Pinpoint the cell where the given text exists, returning its (x, y) midpoint coordinate. 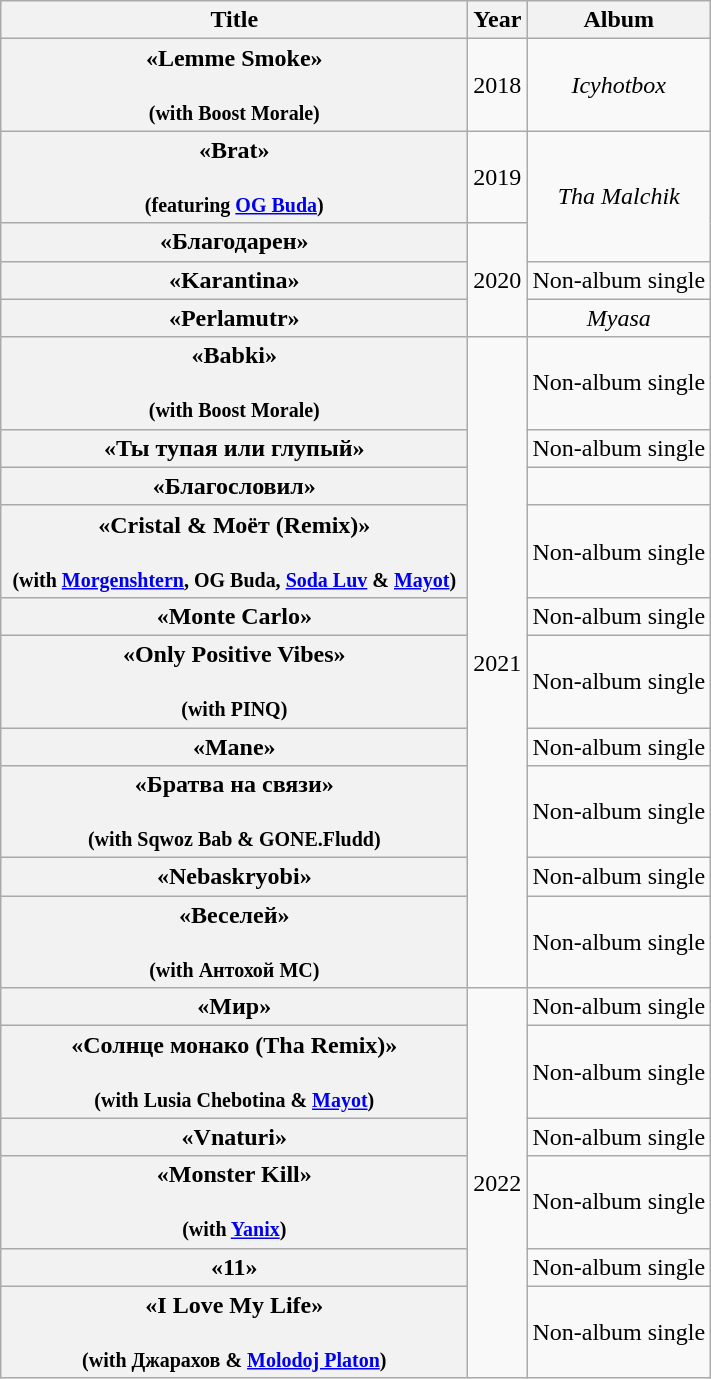
Title (234, 20)
«Nebaskryobi» (234, 877)
Tha Malchik (619, 196)
«Only Positive Vibes»(with PINQ) (234, 681)
«Brat»(featuring OG Buda) (234, 177)
«Солнце монако (Tha Remix)»(with Lusia Chebotina & Mayot) (234, 1072)
Year (498, 20)
2020 (498, 280)
«Веселей»(with Антохой МС) (234, 942)
«Cristal & Моёт (Remix)»(with Morgenshtern, OG Buda, Soda Luv & Mayot) (234, 551)
2021 (498, 662)
«Perlamutr» (234, 318)
Album (619, 20)
«Братва на связи»(with Sqwoz Bab & GONE.Fludd) (234, 812)
«Monte Carlo» (234, 616)
2018 (498, 85)
«Babki»(with Boost Morale) (234, 383)
«Благословил» (234, 486)
Myasa (619, 318)
«Мир» (234, 1007)
«Lemme Smoke»(with Boost Morale) (234, 85)
«Monster Kill»(with Yanix) (234, 1202)
«I Love My Life»(with Джарахов & Molodoj Platon) (234, 1332)
«Vnaturi» (234, 1137)
«Благодарен» (234, 242)
2019 (498, 177)
«11» (234, 1267)
«Karantina» (234, 280)
«Mane» (234, 747)
Icyhotbox (619, 85)
2022 (498, 1183)
«Ты тупая или глупый» (234, 448)
